Determine the [x, y] coordinate at the center of the cell enclosing the given text.  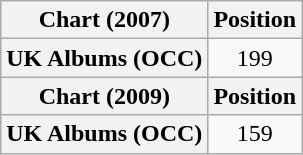
199 [255, 58]
Chart (2007) [104, 20]
Chart (2009) [104, 96]
159 [255, 134]
